Determine the (x, y) coordinate at the center of the cell enclosing the given text.  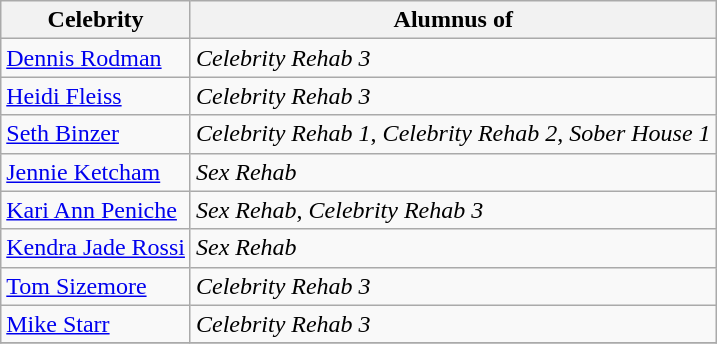
Mike Starr (96, 324)
Heidi Fleiss (96, 96)
Jennie Ketcham (96, 172)
Celebrity (96, 20)
Kendra Jade Rossi (96, 248)
Dennis Rodman (96, 58)
Sex Rehab, Celebrity Rehab 3 (453, 210)
Celebrity Rehab 1, Celebrity Rehab 2, Sober House 1 (453, 134)
Tom Sizemore (96, 286)
Alumnus of (453, 20)
Seth Binzer (96, 134)
Kari Ann Peniche (96, 210)
